Provide the (x, y) coordinate of the cell's center where the given text is located.  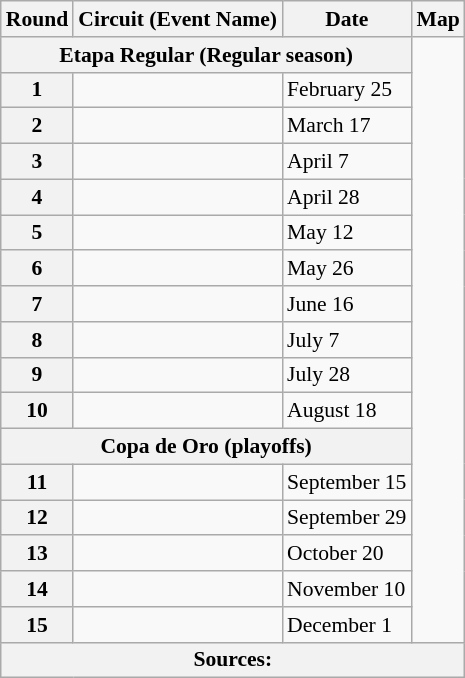
April 7 (346, 162)
May 12 (346, 233)
5 (38, 233)
Circuit (Event Name) (178, 19)
8 (38, 340)
6 (38, 269)
April 28 (346, 197)
Round (38, 19)
Date (346, 19)
7 (38, 304)
1 (38, 90)
March 17 (346, 126)
December 1 (346, 625)
June 16 (346, 304)
September 29 (346, 518)
9 (38, 375)
3 (38, 162)
July 28 (346, 375)
May 26 (346, 269)
November 10 (346, 589)
August 18 (346, 411)
Sources: (233, 660)
14 (38, 589)
10 (38, 411)
Map (438, 19)
2 (38, 126)
15 (38, 625)
October 20 (346, 554)
4 (38, 197)
12 (38, 518)
September 15 (346, 482)
13 (38, 554)
July 7 (346, 340)
February 25 (346, 90)
Etapa Regular (Regular season) (206, 55)
11 (38, 482)
Copa de Oro (playoffs) (206, 447)
